Capture the cell that displays the provided text and extract its (X, Y) central coordinate. 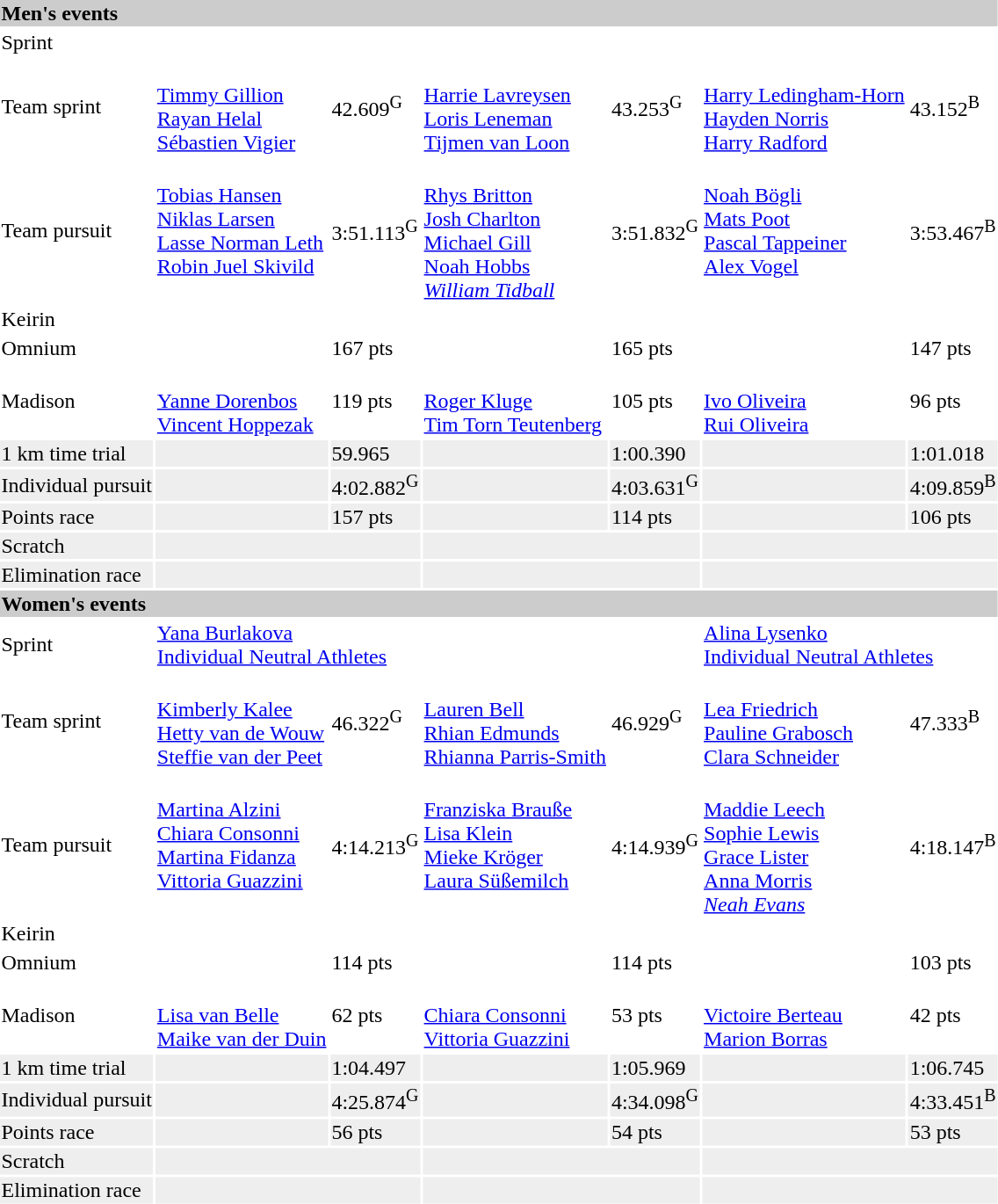
4:09.859B (952, 485)
1:00.390 (654, 453)
157 pts (375, 517)
43.253G (654, 107)
3:51.113G (375, 230)
Chiara ConsonniVittoria Guazzini (515, 1015)
4:02.882G (375, 485)
42.609G (375, 107)
106 pts (952, 517)
Alina LysenkoIndividual Neutral Athletes (850, 645)
119 pts (375, 401)
Franziska BraußeLisa KleinMieke KrögerLaura Süßemilch (515, 845)
62 pts (375, 1015)
Timmy GillionRayan HelalSébastien Vigier (242, 107)
Men's events (499, 13)
Lea FriedrichPauline GraboschClara Schneider (805, 721)
46.929G (654, 721)
147 pts (952, 348)
Harrie LavreysenLoris LenemanTijmen van Loon (515, 107)
4:18.147B (952, 845)
96 pts (952, 401)
4:03.631G (654, 485)
47.333B (952, 721)
167 pts (375, 348)
Ivo OliveiraRui Oliveira (805, 401)
4:33.451B (952, 1099)
4:14.213G (375, 845)
165 pts (654, 348)
59.965 (375, 453)
Martina AlziniChiara ConsonniMartina FidanzaVittoria Guazzini (242, 845)
4:14.939G (654, 845)
Women's events (499, 604)
1:06.745 (952, 1068)
103 pts (952, 962)
Tobias HansenNiklas LarsenLasse Norman LethRobin Juel Skivild (242, 230)
Victoire BerteauMarion Borras (805, 1015)
Lauren BellRhian EdmundsRhianna Parris-Smith (515, 721)
3:51.832G (654, 230)
56 pts (375, 1132)
105 pts (654, 401)
4:34.098G (654, 1099)
Harry Ledingham-HornHayden NorrisHarry Radford (805, 107)
Kimberly KaleeHetty van de WouwSteffie van der Peet (242, 721)
Maddie LeechSophie LewisGrace ListerAnna MorrisNeah Evans (805, 845)
1:05.969 (654, 1068)
Roger KlugeTim Torn Teutenberg (515, 401)
42 pts (952, 1015)
46.322G (375, 721)
4:25.874G (375, 1099)
43.152B (952, 107)
1:01.018 (952, 453)
1:04.497 (375, 1068)
Lisa van BelleMaike van der Duin (242, 1015)
3:53.467B (952, 230)
Noah BögliMats PootPascal TappeinerAlex Vogel (805, 230)
Rhys BrittonJosh CharltonMichael GillNoah HobbsWilliam Tidball (515, 230)
Yanne DorenbosVincent Hoppezak (242, 401)
Yana BurlakovaIndividual Neutral Athletes (288, 645)
54 pts (654, 1132)
